Find where the given text appears and provide that cell's center as [X, Y] coordinate. 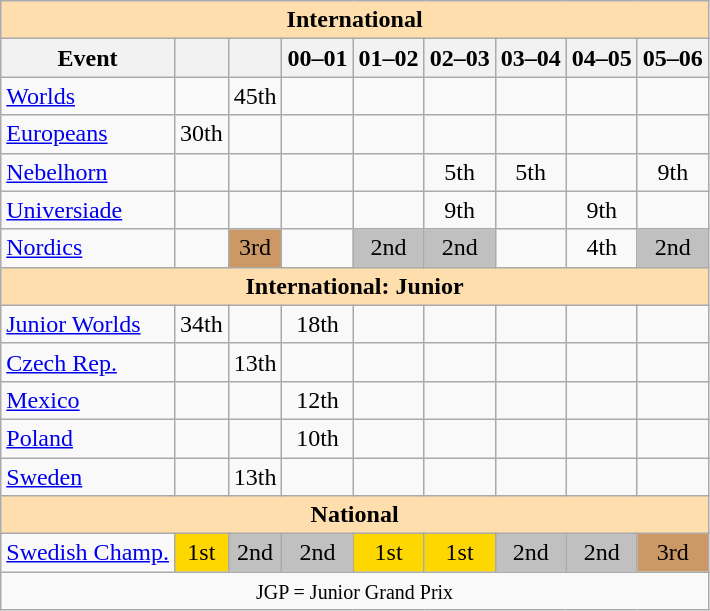
Junior Worlds [88, 324]
05–06 [672, 58]
Event [88, 58]
34th [201, 324]
Swedish Champ. [88, 553]
International: Junior [355, 286]
National [355, 515]
18th [318, 324]
10th [318, 438]
Europeans [88, 134]
Worlds [88, 96]
00–01 [318, 58]
04–05 [602, 58]
Mexico [88, 400]
Czech Rep. [88, 362]
Universiade [88, 210]
International [355, 20]
Nebelhorn [88, 172]
30th [201, 134]
12th [318, 400]
02–03 [460, 58]
45th [255, 96]
01–02 [388, 58]
Poland [88, 438]
03–04 [530, 58]
Nordics [88, 248]
JGP = Junior Grand Prix [355, 591]
4th [602, 248]
Sweden [88, 477]
